For the text-containing cell, return its midpoint in (X, Y) coordinate format. 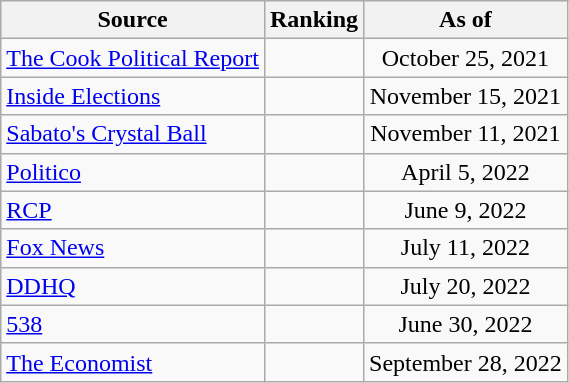
November 15, 2021 (466, 96)
Politico (133, 172)
Sabato's Crystal Ball (133, 134)
July 11, 2022 (466, 248)
July 20, 2022 (466, 286)
RCP (133, 210)
538 (133, 324)
October 25, 2021 (466, 58)
Inside Elections (133, 96)
DDHQ (133, 286)
Ranking (314, 20)
As of (466, 20)
June 9, 2022 (466, 210)
November 11, 2021 (466, 134)
September 28, 2022 (466, 362)
Fox News (133, 248)
June 30, 2022 (466, 324)
Source (133, 20)
The Economist (133, 362)
The Cook Political Report (133, 58)
April 5, 2022 (466, 172)
